Search for the cell housing the specified text and yield its [X, Y] center coordinate. 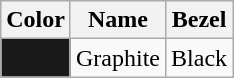
Color [36, 20]
Graphite [118, 58]
Bezel [200, 20]
Name [118, 20]
Black [200, 58]
